Determine the (x, y) coordinate at the center of the cell enclosing the given text.  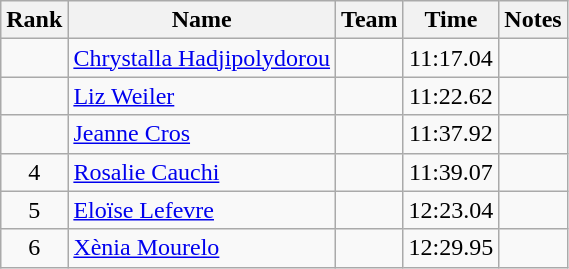
11:22.62 (451, 96)
Jeanne Cros (202, 134)
Rank (34, 20)
Chrystalla Hadjipolydorou (202, 58)
11:17.04 (451, 58)
Team (370, 20)
Rosalie Cauchi (202, 172)
5 (34, 210)
Name (202, 20)
11:37.92 (451, 134)
Eloïse Lefevre (202, 210)
12:23.04 (451, 210)
Notes (533, 20)
4 (34, 172)
Liz Weiler (202, 96)
6 (34, 248)
Xènia Mourelo (202, 248)
Time (451, 20)
12:29.95 (451, 248)
11:39.07 (451, 172)
